Find where the given text appears and provide that cell's center as [x, y] coordinate. 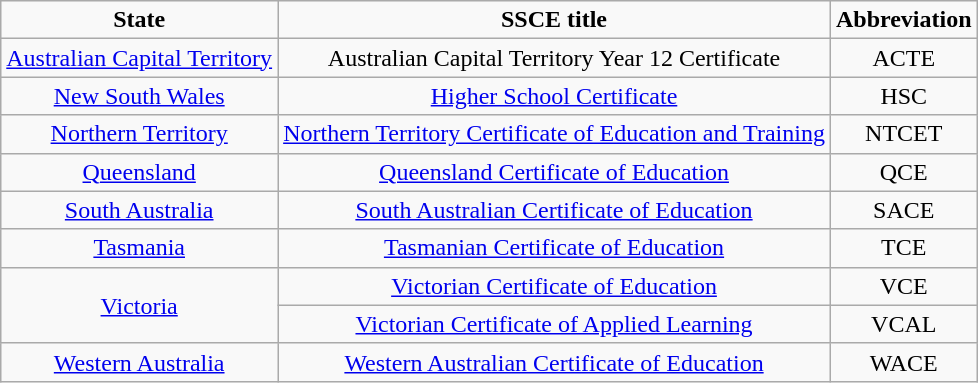
Western Australia [140, 362]
Higher School Certificate [554, 96]
ACTE [904, 58]
Australian Capital Territory [140, 58]
Northern Territory Certificate of Education and Training [554, 134]
State [140, 20]
Tasmanian Certificate of Education [554, 248]
Australian Capital Territory Year 12 Certificate [554, 58]
Abbreviation [904, 20]
Queensland [140, 172]
Victorian Certificate of Education [554, 286]
Western Australian Certificate of Education [554, 362]
TCE [904, 248]
South Australia [140, 210]
South Australian Certificate of Education [554, 210]
Northern Territory [140, 134]
WACE [904, 362]
Queensland Certificate of Education [554, 172]
VCE [904, 286]
SACE [904, 210]
Victorian Certificate of Applied Learning [554, 324]
HSC [904, 96]
SSCE title [554, 20]
QCE [904, 172]
NTCET [904, 134]
VCAL [904, 324]
Victoria [140, 305]
New South Wales [140, 96]
Tasmania [140, 248]
